Identify which cell holds the provided text, then report its (x, y) central coordinate. 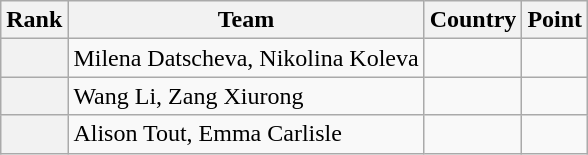
Milena Datscheva, Nikolina Koleva (246, 58)
Wang Li, Zang Xiurong (246, 96)
Alison Tout, Emma Carlisle (246, 134)
Country (473, 20)
Rank (34, 20)
Point (555, 20)
Team (246, 20)
